Return (X, Y) of the center of cell containing provided text 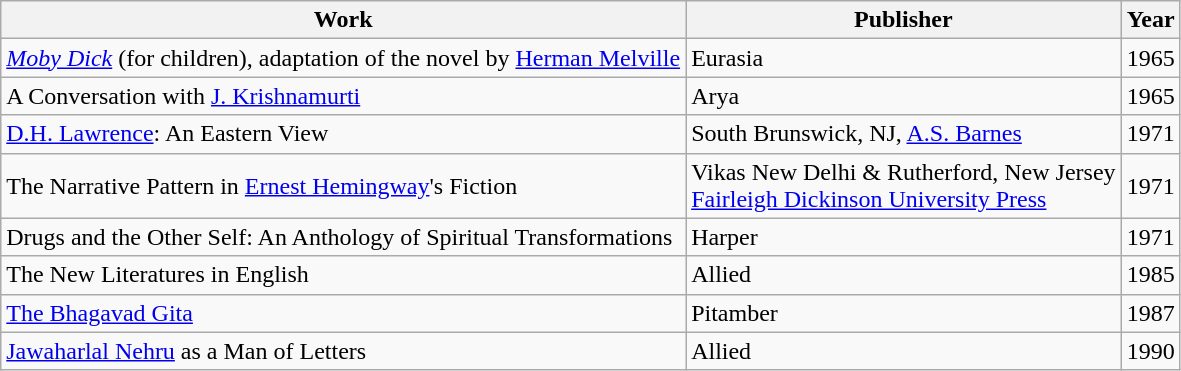
The Bhagavad Gita (344, 313)
Arya (904, 96)
Drugs and the Other Self: An Anthology of Spiritual Transformations (344, 237)
The Narrative Pattern in Ernest Hemingway's Fiction (344, 186)
Vikas New Delhi & Rutherford, New JerseyFairleigh Dickinson University Press (904, 186)
1990 (1150, 351)
1985 (1150, 275)
A Conversation with J. Krishnamurti (344, 96)
Publisher (904, 20)
Jawaharlal Nehru as a Man of Letters (344, 351)
Harper (904, 237)
D.H. Lawrence: An Eastern View (344, 134)
The New Literatures in English (344, 275)
1987 (1150, 313)
Eurasia (904, 58)
Pitamber (904, 313)
South Brunswick, NJ, A.S. Barnes (904, 134)
Year (1150, 20)
Work (344, 20)
Moby Dick (for children), adaptation of the novel by Herman Melville (344, 58)
